Return the (X, Y) coordinate for the center point of the cell that contains the specified text.  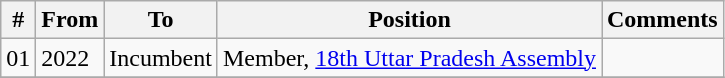
01 (18, 58)
2022 (70, 58)
Comments (663, 20)
Position (409, 20)
To (161, 20)
Member, 18th Uttar Pradesh Assembly (409, 58)
# (18, 20)
Incumbent (161, 58)
From (70, 20)
